For the text-containing cell, return its midpoint in [x, y] coordinate format. 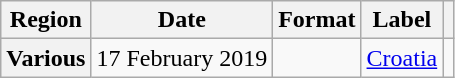
Region [46, 20]
17 February 2019 [182, 58]
Format [317, 20]
Date [182, 20]
Croatia [402, 58]
Various [46, 58]
Label [402, 20]
